Pinpoint the cell where the given text exists, returning its [x, y] midpoint coordinate. 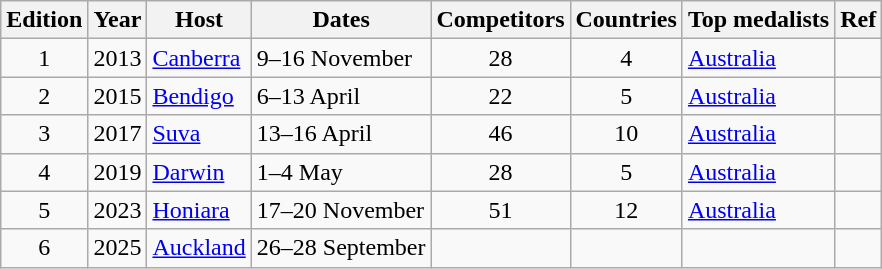
Year [118, 20]
6 [44, 248]
17–20 November [341, 210]
Countries [626, 20]
13–16 April [341, 134]
Canberra [199, 58]
Top medalists [758, 20]
26–28 September [341, 248]
6–13 April [341, 96]
Host [199, 20]
51 [500, 210]
12 [626, 210]
2019 [118, 172]
2017 [118, 134]
46 [500, 134]
2015 [118, 96]
2025 [118, 248]
1 [44, 58]
Edition [44, 20]
Darwin [199, 172]
Honiara [199, 210]
2 [44, 96]
Dates [341, 20]
Suva [199, 134]
3 [44, 134]
10 [626, 134]
Ref [858, 20]
1–4 May [341, 172]
Bendigo [199, 96]
Competitors [500, 20]
2013 [118, 58]
9–16 November [341, 58]
Auckland [199, 248]
2023 [118, 210]
22 [500, 96]
